Output the (x, y) coordinate of the center of the cell containing the given text.  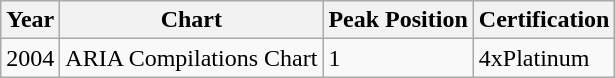
Certification (544, 20)
ARIA Compilations Chart (192, 58)
2004 (30, 58)
Peak Position (398, 20)
1 (398, 58)
Year (30, 20)
4xPlatinum (544, 58)
Chart (192, 20)
